Extract the [X, Y] coordinate from the center of the cell holding the provided text.  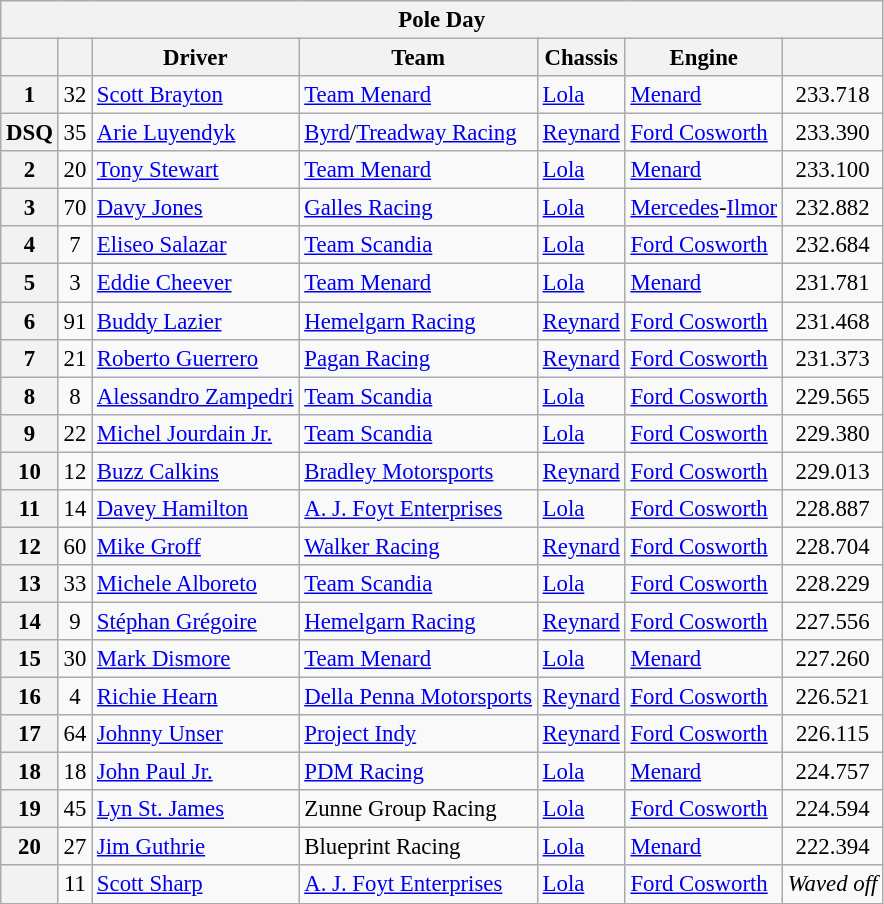
231.468 [832, 321]
21 [74, 358]
5 [30, 283]
Galles Racing [418, 208]
Project Indy [418, 734]
91 [74, 321]
45 [74, 809]
227.260 [832, 659]
228.704 [832, 546]
64 [74, 734]
13 [30, 584]
Zunne Group Racing [418, 809]
Stéphan Grégoire [196, 621]
Team [418, 58]
17 [30, 734]
Johnny Unser [196, 734]
Roberto Guerrero [196, 358]
19 [30, 809]
Arie Luyendyk [196, 133]
222.394 [832, 847]
233.390 [832, 133]
Della Penna Motorsports [418, 697]
6 [30, 321]
228.887 [832, 509]
224.594 [832, 809]
Richie Hearn [196, 697]
33 [74, 584]
226.115 [832, 734]
Mercedes-Ilmor [704, 208]
10 [30, 471]
PDM Racing [418, 772]
60 [74, 546]
32 [74, 95]
Chassis [581, 58]
227.556 [832, 621]
Mark Dismore [196, 659]
Eddie Cheever [196, 283]
27 [74, 847]
Michel Jourdain Jr. [196, 433]
229.565 [832, 396]
70 [74, 208]
233.718 [832, 95]
231.781 [832, 283]
226.521 [832, 697]
233.100 [832, 170]
229.013 [832, 471]
1 [30, 95]
22 [74, 433]
Scott Sharp [196, 885]
35 [74, 133]
Driver [196, 58]
Bradley Motorsports [418, 471]
John Paul Jr. [196, 772]
15 [30, 659]
Buddy Lazier [196, 321]
Buzz Calkins [196, 471]
Pagan Racing [418, 358]
16 [30, 697]
232.684 [832, 245]
Davy Jones [196, 208]
Blueprint Racing [418, 847]
Eliseo Salazar [196, 245]
Walker Racing [418, 546]
Pole Day [442, 20]
DSQ [30, 133]
Davey Hamilton [196, 509]
Michele Alboreto [196, 584]
224.757 [832, 772]
229.380 [832, 433]
231.373 [832, 358]
Lyn St. James [196, 809]
Waved off [832, 885]
Byrd/Treadway Racing [418, 133]
Scott Brayton [196, 95]
Alessandro Zampedri [196, 396]
Engine [704, 58]
Mike Groff [196, 546]
232.882 [832, 208]
Jim Guthrie [196, 847]
30 [74, 659]
Tony Stewart [196, 170]
2 [30, 170]
228.229 [832, 584]
